Return the [x, y] coordinate for the center point of the cell that contains the specified text.  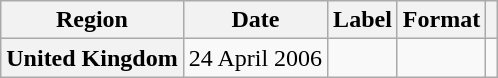
24 April 2006 [255, 58]
Format [441, 20]
Region [92, 20]
United Kingdom [92, 58]
Date [255, 20]
Label [363, 20]
